Provide the (x, y) coordinate of the cell's center where the given text is located.  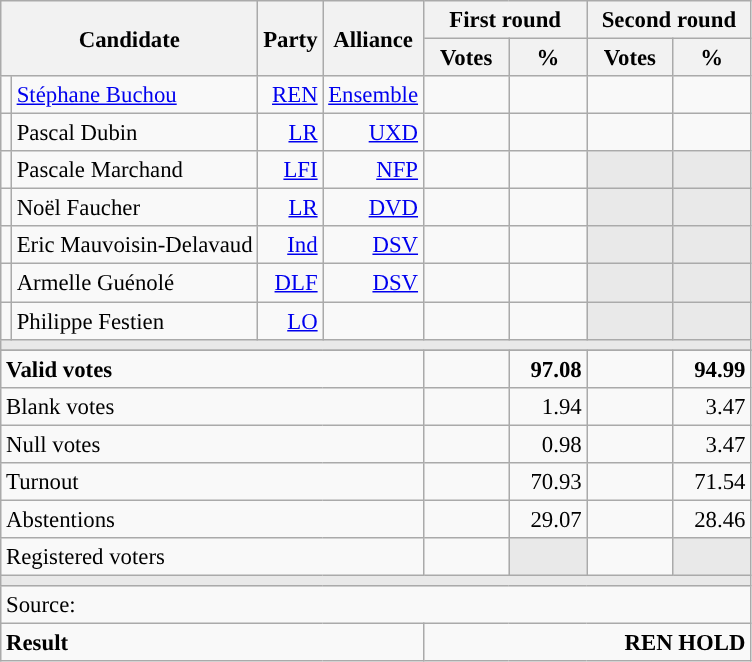
Philippe Festien (134, 321)
LFI (290, 170)
NFP (373, 170)
Ensemble (373, 95)
Valid votes (212, 369)
Pascal Dubin (134, 133)
Second round (669, 20)
29.07 (548, 519)
Turnout (212, 482)
REN (290, 95)
Pascale Marchand (134, 170)
Abstentions (212, 519)
Blank votes (212, 406)
Registered voters (212, 557)
97.08 (548, 369)
0.98 (548, 444)
Party (290, 38)
DVD (373, 208)
1.94 (548, 406)
Ind (290, 245)
Stéphane Buchou (134, 95)
71.54 (712, 482)
UXD (373, 133)
Alliance (373, 38)
Candidate (130, 38)
28.46 (712, 519)
Null votes (212, 444)
Noël Faucher (134, 208)
94.99 (712, 369)
First round (505, 20)
Armelle Guénolé (134, 283)
Result (212, 643)
LO (290, 321)
Eric Mauvoisin-Delavaud (134, 245)
Source: (376, 605)
70.93 (548, 482)
DLF (290, 283)
REN HOLD (586, 643)
